Pinpoint the cell where the given text exists, returning its (X, Y) midpoint coordinate. 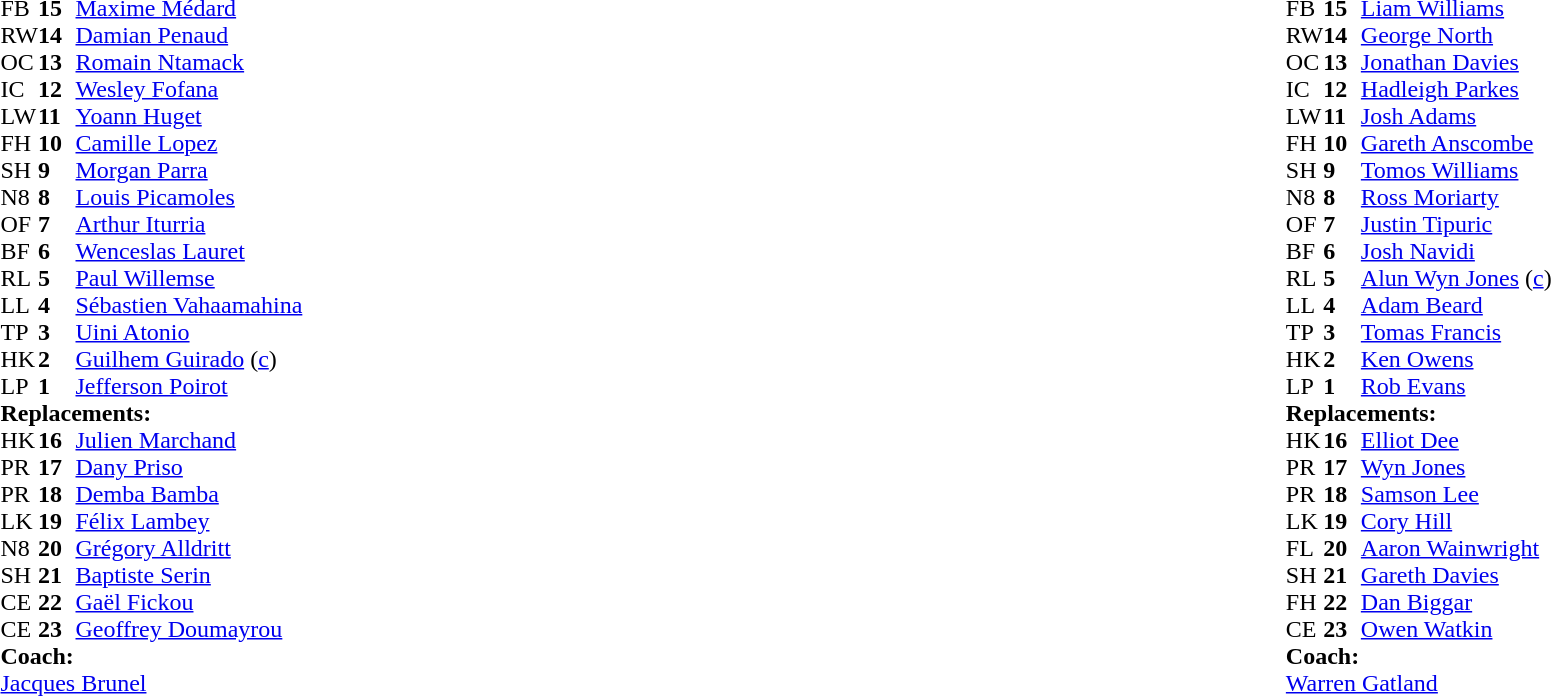
Wenceslas Lauret (190, 252)
Félix Lambey (190, 522)
Camille Lopez (190, 144)
Replacements: (151, 414)
Wesley Fofana (190, 90)
Louis Picamoles (190, 198)
Dany Priso (190, 468)
Sébastien Vahaamahina (190, 306)
Jefferson Poirot (190, 386)
Grégory Alldritt (190, 548)
Geoffrey Doumayrou (190, 630)
Baptiste Serin (190, 576)
Uini Atonio (190, 332)
Gaël Fickou (190, 602)
Damian Penaud (190, 36)
FL (1305, 548)
Guilhem Guirado (c) (190, 360)
Arthur Iturria (190, 224)
Demba Bamba (190, 494)
Yoann Huget (190, 116)
Coach: (151, 656)
Romain Ntamack (190, 62)
Julien Marchand (190, 440)
Paul Willemse (190, 278)
Morgan Parra (190, 170)
